Search for the cell housing the specified text and yield its (x, y) center coordinate. 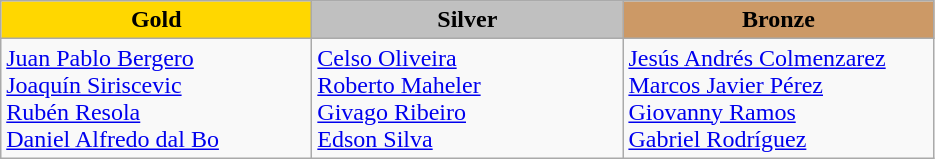
Gold (156, 20)
Juan Pablo BergeroJoaquín SiriscevicRubén ResolaDaniel Alfredo dal Bo (156, 98)
Silver (468, 20)
Celso OliveiraRoberto MahelerGivago RibeiroEdson Silva (468, 98)
Jesús Andrés ColmenzarezMarcos Javier PérezGiovanny RamosGabriel Rodríguez (778, 98)
Bronze (778, 20)
